Extract the [x, y] coordinate from the center of the cell holding the provided text.  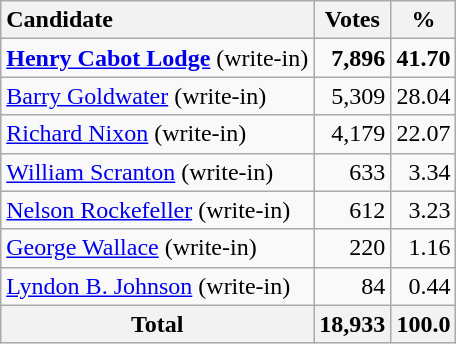
612 [352, 210]
Candidate [158, 20]
28.04 [424, 96]
7,896 [352, 58]
3.34 [424, 172]
Lyndon B. Johnson (write-in) [158, 286]
Richard Nixon (write-in) [158, 134]
William Scranton (write-in) [158, 172]
18,933 [352, 324]
22.07 [424, 134]
100.0 [424, 324]
George Wallace (write-in) [158, 248]
Henry Cabot Lodge (write-in) [158, 58]
84 [352, 286]
220 [352, 248]
5,309 [352, 96]
3.23 [424, 210]
% [424, 20]
Nelson Rockefeller (write-in) [158, 210]
Total [158, 324]
41.70 [424, 58]
0.44 [424, 286]
Barry Goldwater (write-in) [158, 96]
Votes [352, 20]
4,179 [352, 134]
633 [352, 172]
1.16 [424, 248]
